Return the [x, y] coordinate for the center point of the cell that contains the specified text.  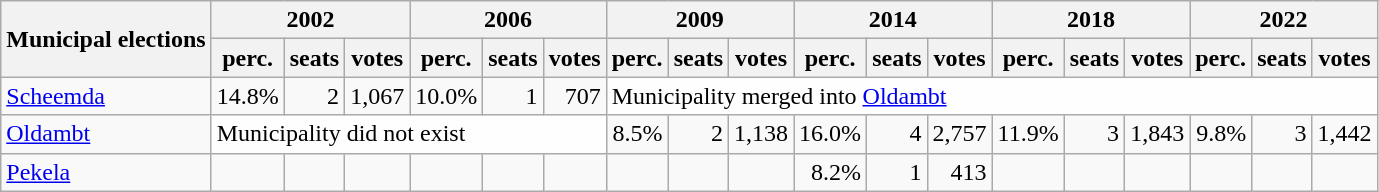
2009 [700, 20]
2014 [894, 20]
9.8% [1221, 134]
2018 [1091, 20]
1,138 [762, 134]
Scheemda [106, 96]
2006 [508, 20]
1,843 [1158, 134]
Pekela [106, 172]
1,067 [378, 96]
Municipal elections [106, 39]
14.8% [248, 96]
4 [897, 134]
1,442 [1344, 134]
11.9% [1028, 134]
2,757 [960, 134]
16.0% [830, 134]
2002 [310, 20]
8.5% [637, 134]
Oldambt [106, 134]
Municipality merged into Oldambt [992, 96]
707 [574, 96]
8.2% [830, 172]
2022 [1284, 20]
10.0% [446, 96]
413 [960, 172]
Municipality did not exist [408, 134]
